Search for the cell housing the specified text and yield its [x, y] center coordinate. 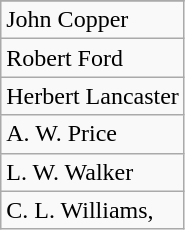
L. W. Walker [93, 172]
Robert Ford [93, 58]
A. W. Price [93, 134]
John Copper [93, 20]
C. L. Williams, [93, 210]
Herbert Lancaster [93, 96]
